Find where the given text appears and provide that cell's center as (x, y) coordinate. 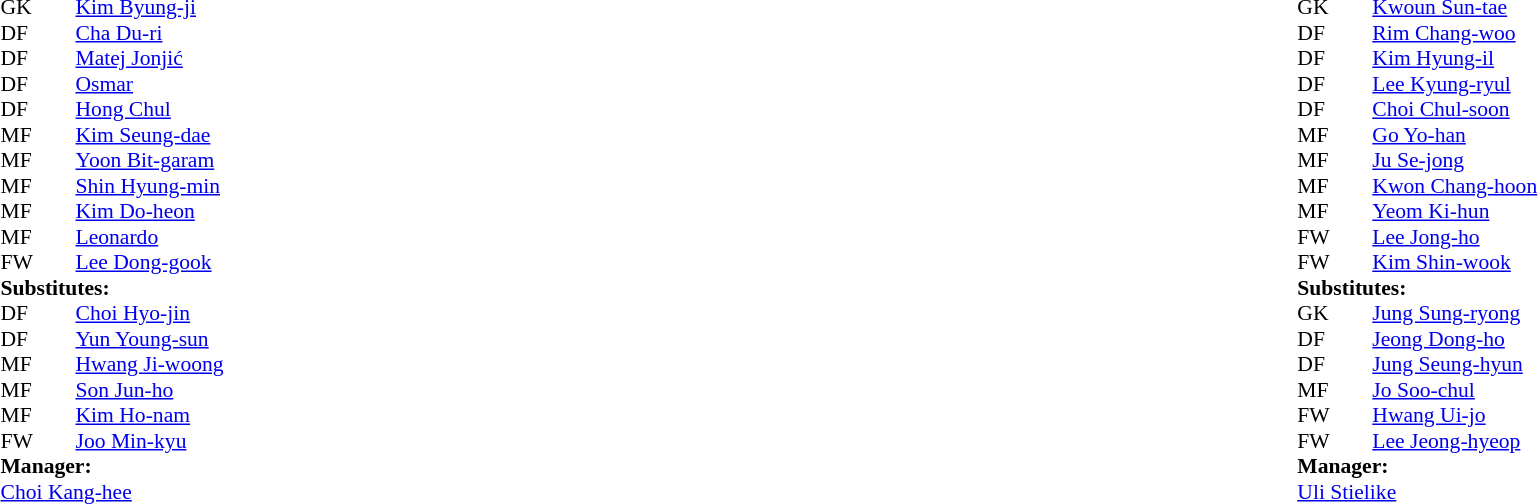
Kim Hyung-il (1454, 59)
Kim Do-heon (150, 211)
Lee Dong-gook (150, 263)
Hwang Ui-jo (1454, 415)
Joo Min-kyu (150, 441)
Yun Young-sun (150, 339)
Jo Soo-chul (1454, 390)
Choi Chul-soon (1454, 109)
Go Yo-han (1454, 135)
Leonardo (150, 237)
Cha Du-ri (150, 33)
Hong Chul (150, 109)
Jung Seung-hyun (1454, 365)
Yoon Bit-garam (150, 161)
Ju Se-jong (1454, 161)
Kim Shin-wook (1454, 263)
Rim Chang-woo (1454, 33)
Son Jun-ho (150, 390)
Hwang Ji-woong (150, 365)
Kwon Chang-hoon (1454, 186)
Choi Hyo-jin (150, 313)
Jung Sung-ryong (1454, 313)
Kim Ho-nam (150, 415)
Jeong Dong-ho (1454, 339)
Lee Jong-ho (1454, 237)
Lee Kyung-ryul (1454, 84)
Kim Seung-dae (150, 135)
GK (1316, 313)
Osmar (150, 84)
Shin Hyung-min (150, 186)
Yeom Ki-hun (1454, 211)
Lee Jeong-hyeop (1454, 441)
Matej Jonjić (150, 59)
